Return the [X, Y] coordinate for the center point of the cell that contains the specified text.  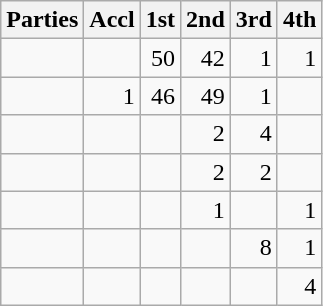
8 [254, 248]
Parties [42, 20]
46 [160, 96]
3rd [254, 20]
Accl [112, 20]
50 [160, 58]
2nd [206, 20]
49 [206, 96]
42 [206, 58]
4th [299, 20]
1st [160, 20]
